Output the (x, y) coordinate of the center of the cell containing the given text.  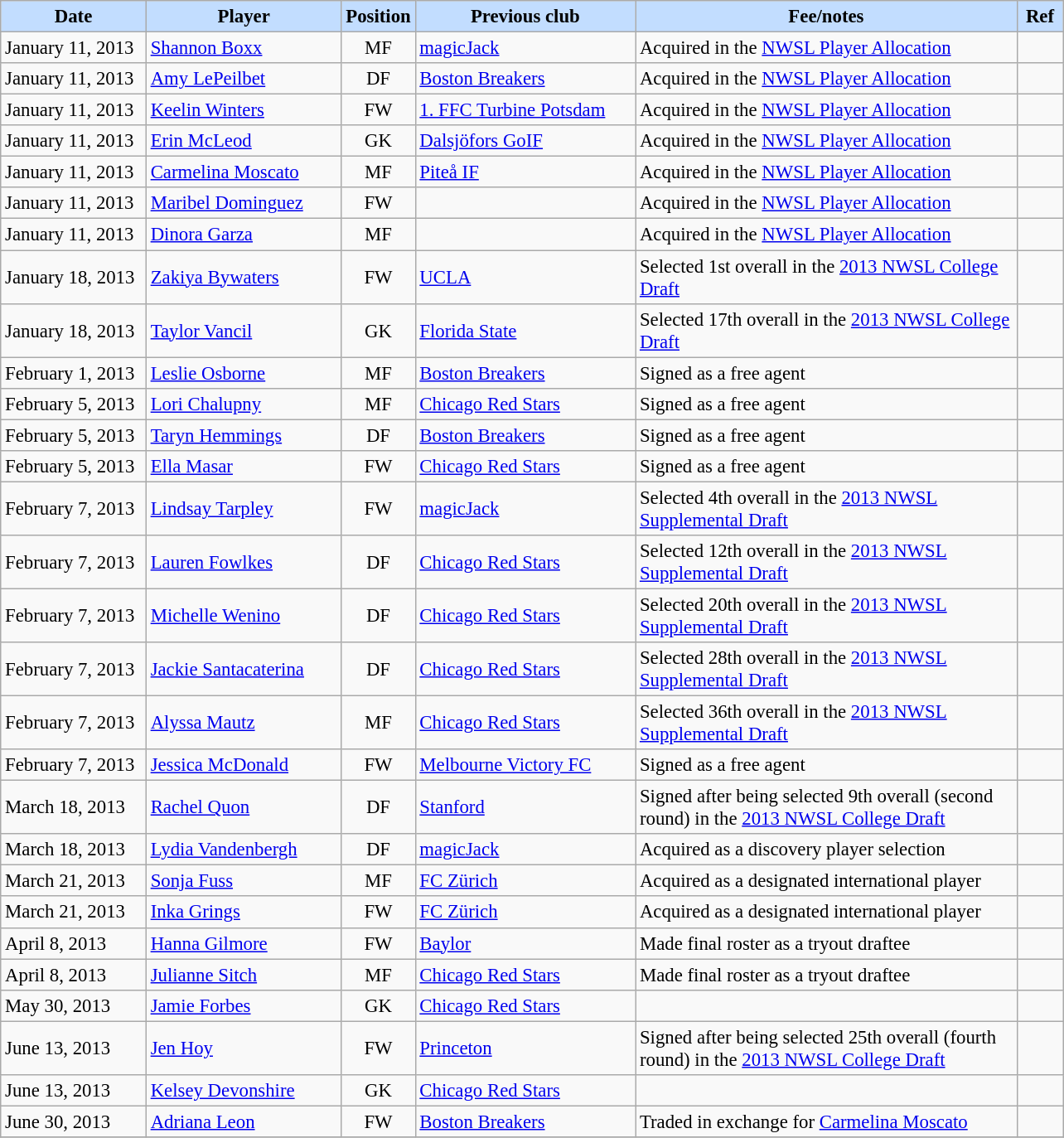
Previous club (525, 17)
Inka Grings (244, 913)
Michelle Wenino (244, 615)
Jessica McDonald (244, 765)
Stanford (525, 807)
Keelin Winters (244, 110)
Jamie Forbes (244, 1005)
Melbourne Victory FC (525, 765)
Selected 1st overall in the 2013 NWSL College Draft (827, 277)
Shannon Boxx (244, 48)
Carmelina Moscato (244, 172)
Maribel Dominguez (244, 203)
Signed after being selected 9th overall (second round) in the 2013 NWSL College Draft (827, 807)
Sonja Fuss (244, 881)
Lori Chalupny (244, 404)
February 1, 2013 (74, 373)
Taylor Vancil (244, 330)
Player (244, 17)
Baylor (525, 943)
1. FFC Turbine Potsdam (525, 110)
Selected 20th overall in the 2013 NWSL Supplemental Draft (827, 615)
Julianne Sitch (244, 975)
Taryn Hemmings (244, 435)
Zakiya Bywaters (244, 277)
Ref (1040, 17)
Kelsey Devonshire (244, 1091)
UCLA (525, 277)
Florida State (525, 330)
Fee/notes (827, 17)
May 30, 2013 (74, 1005)
June 30, 2013 (74, 1121)
Lydia Vandenbergh (244, 850)
Hanna Gilmore (244, 943)
Erin McLeod (244, 141)
Lindsay Tarpley (244, 509)
Amy LePeilbet (244, 79)
Ella Masar (244, 467)
Lauren Fowlkes (244, 562)
Alyssa Mautz (244, 723)
Date (74, 17)
Selected 36th overall in the 2013 NWSL Supplemental Draft (827, 723)
Selected 17th overall in the 2013 NWSL College Draft (827, 330)
Piteå IF (525, 172)
Traded in exchange for Carmelina Moscato (827, 1121)
Dinora Garza (244, 235)
Adriana Leon (244, 1121)
Jen Hoy (244, 1048)
Selected 12th overall in the 2013 NWSL Supplemental Draft (827, 562)
Selected 28th overall in the 2013 NWSL Supplemental Draft (827, 670)
Dalsjöfors GoIF (525, 141)
Acquired as a discovery player selection (827, 850)
Rachel Quon (244, 807)
Position (378, 17)
Selected 4th overall in the 2013 NWSL Supplemental Draft (827, 509)
Signed after being selected 25th overall (fourth round) in the 2013 NWSL College Draft (827, 1048)
Leslie Osborne (244, 373)
Jackie Santacaterina (244, 670)
Princeton (525, 1048)
